Locate the cell with the specified text and output its (x, y) center coordinate. 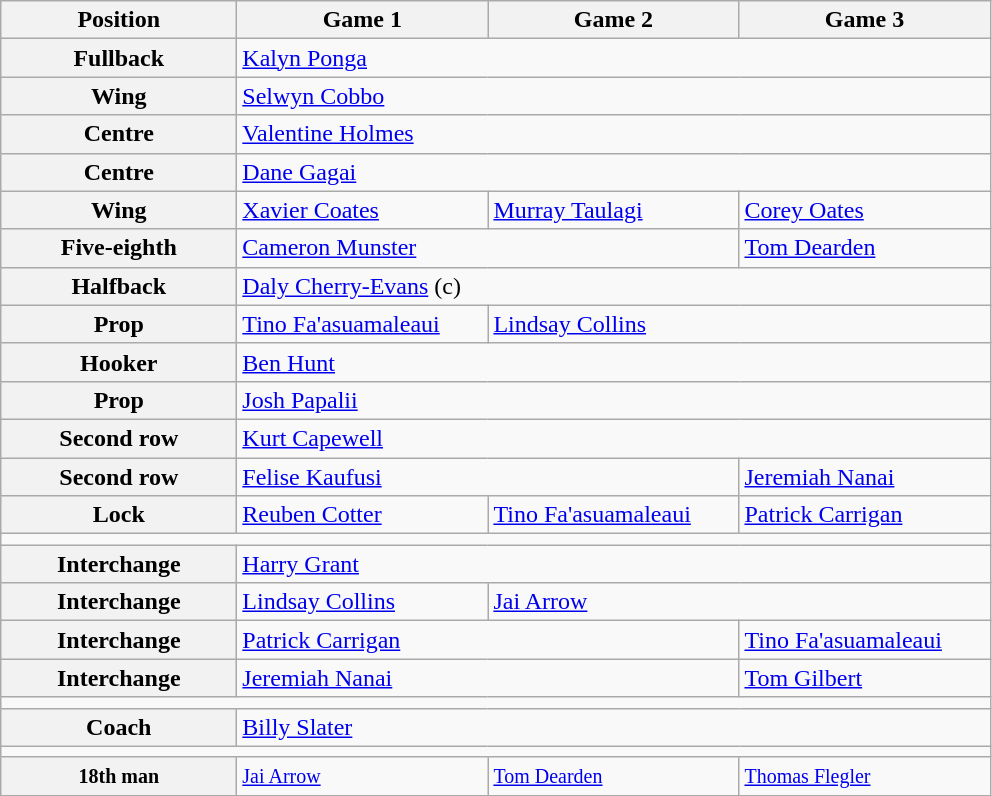
Game 2 (614, 20)
Selwyn Cobbo (614, 96)
Reuben Cotter (362, 515)
Josh Papalii (614, 400)
Position (119, 20)
Fullback (119, 58)
Hooker (119, 362)
Game 1 (362, 20)
Valentine Holmes (614, 134)
Game 3 (864, 20)
Billy Slater (614, 727)
Harry Grant (614, 564)
Xavier Coates (362, 210)
Daly Cherry-Evans (c) (614, 286)
Kurt Capewell (614, 438)
Corey Oates (864, 210)
Kalyn Ponga (614, 58)
Cameron Munster (488, 248)
Murray Taulagi (614, 210)
Dane Gagai (614, 172)
Thomas Flegler (864, 776)
Halfback (119, 286)
18th man (119, 776)
Tom Gilbert (864, 678)
Five-eighth (119, 248)
Coach (119, 727)
Lock (119, 515)
Ben Hunt (614, 362)
Felise Kaufusi (488, 477)
